Extract the [x, y] coordinate from the center of the cell holding the provided text.  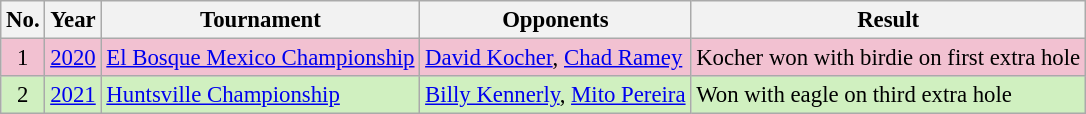
Won with eagle on third extra hole [888, 95]
Opponents [556, 20]
2 [23, 95]
Billy Kennerly, Mito Pereira [556, 95]
Kocher won with birdie on first extra hole [888, 58]
David Kocher, Chad Ramey [556, 58]
Result [888, 20]
Year [73, 20]
2020 [73, 58]
Huntsville Championship [260, 95]
Tournament [260, 20]
No. [23, 20]
El Bosque Mexico Championship [260, 58]
1 [23, 58]
2021 [73, 95]
